Detect which cell encompasses the target text, then output its (X, Y) center coordinate. 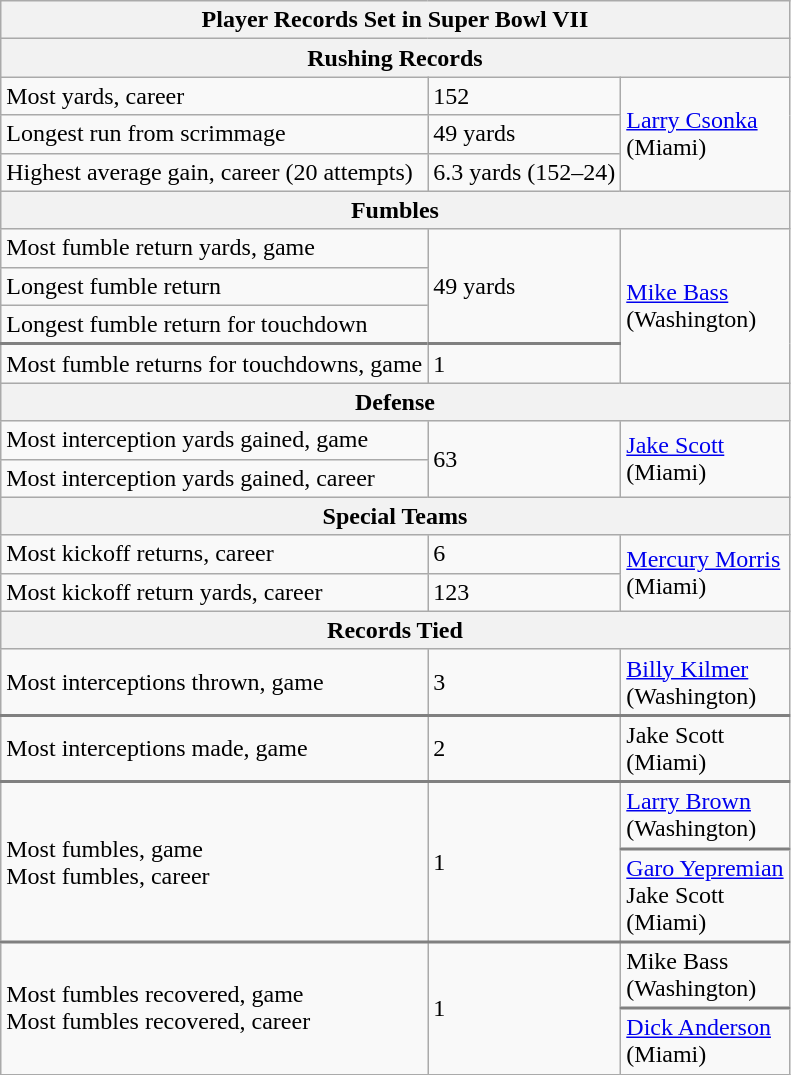
Longest fumble return (214, 286)
2 (524, 748)
Special Teams (395, 516)
Most fumble returns for touchdowns, game (214, 364)
Mercury Morris(Miami) (705, 573)
Records Tied (395, 630)
Most yards, career (214, 96)
Most fumbles recovered, game Most fumbles recovered, career (214, 1008)
Rushing Records (395, 58)
123 (524, 592)
Longest run from scrimmage (214, 134)
6.3 yards (152–24) (524, 172)
Defense (395, 402)
Most fumbles, gameMost fumbles, career (214, 862)
6 (524, 554)
Most kickoff return yards, career (214, 592)
Larry Csonka(Miami) (705, 134)
Most interceptions thrown, game (214, 682)
Dick Anderson(Miami) (705, 1041)
Larry Brown(Washington) (705, 816)
Most interception yards gained, career (214, 478)
Highest average gain, career (20 attempts) (214, 172)
152 (524, 96)
3 (524, 682)
Longest fumble return for touchdown (214, 324)
Garo YepremianJake Scott(Miami) (705, 895)
Most interception yards gained, game (214, 440)
Player Records Set in Super Bowl VII (395, 20)
Most fumble return yards, game (214, 248)
Most interceptions made, game (214, 748)
63 (524, 459)
Fumbles (395, 210)
Billy Kilmer(Washington) (705, 682)
Most kickoff returns, career (214, 554)
